Detect which cell encompasses the target text, then output its [x, y] center coordinate. 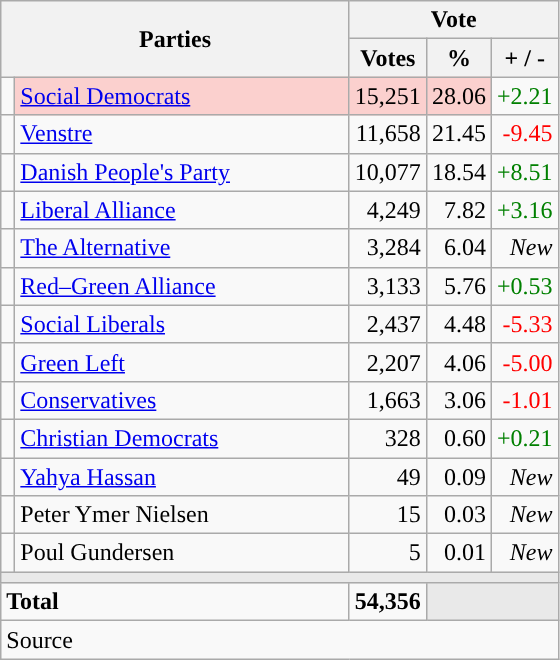
Poul Gundersen [182, 553]
0.09 [458, 477]
Venstre [182, 134]
Total [176, 602]
-5.33 [524, 324]
-1.01 [524, 400]
10,077 [388, 172]
3.06 [458, 400]
Conservatives [182, 400]
Source [280, 640]
0.01 [458, 553]
+ / - [524, 58]
4.48 [458, 324]
3,284 [388, 248]
+0.53 [524, 286]
Red–Green Alliance [182, 286]
+2.21 [524, 96]
28.06 [458, 96]
15 [388, 515]
Peter Ymer Nielsen [182, 515]
328 [388, 438]
Parties [176, 39]
-5.00 [524, 362]
18.54 [458, 172]
49 [388, 477]
Votes [388, 58]
4,249 [388, 210]
2,437 [388, 324]
+3.16 [524, 210]
2,207 [388, 362]
Christian Democrats [182, 438]
Green Left [182, 362]
Yahya Hassan [182, 477]
6.04 [458, 248]
1,663 [388, 400]
Liberal Alliance [182, 210]
11,658 [388, 134]
3,133 [388, 286]
Vote [454, 20]
54,356 [388, 602]
Social Liberals [182, 324]
21.45 [458, 134]
5 [388, 553]
-9.45 [524, 134]
0.03 [458, 515]
5.76 [458, 286]
0.60 [458, 438]
Social Democrats [182, 96]
Danish People's Party [182, 172]
+0.21 [524, 438]
+8.51 [524, 172]
7.82 [458, 210]
4.06 [458, 362]
15,251 [388, 96]
% [458, 58]
The Alternative [182, 248]
